Find where the given text appears and provide that cell's center as [X, Y] coordinate. 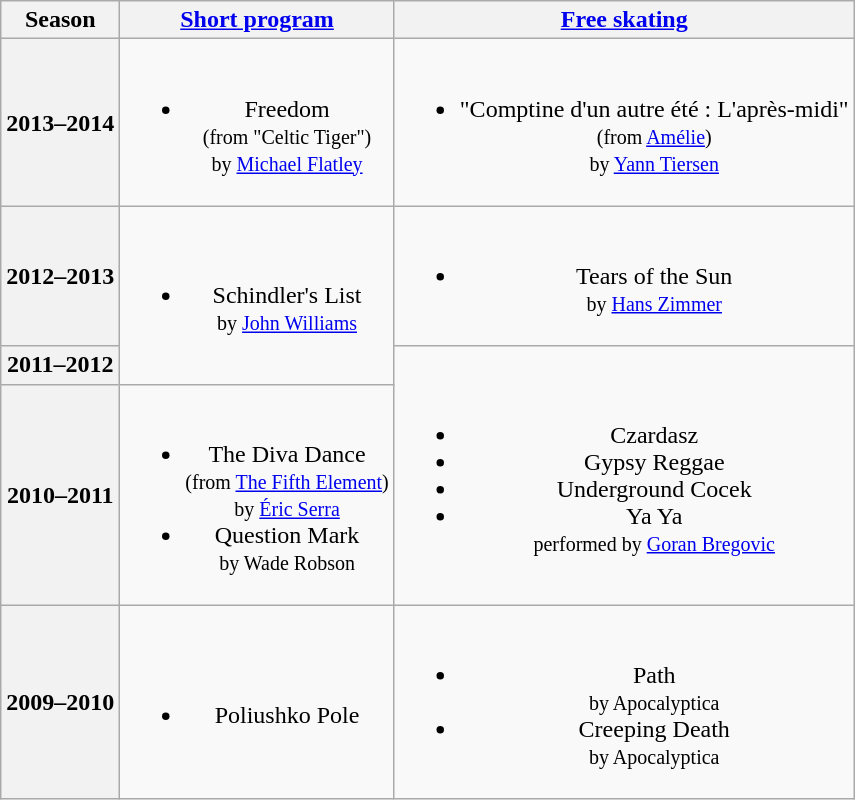
Free skating [624, 20]
Short program [257, 20]
2010–2011 [60, 494]
Freedom (from "Celtic Tiger") by Michael Flatley [257, 122]
2013–2014 [60, 122]
"Comptine d'un autre été : L'après-midi" (from Amélie) by Yann Tiersen [624, 122]
The Diva Dance (from The Fifth Element) by Éric Serra Question Mark by Wade Robson [257, 494]
CzardaszGypsy ReggaeUnderground CocekYa Ya performed by Goran Bregovic [624, 476]
2012–2013 [60, 276]
2009–2010 [60, 702]
Tears of the Sun by Hans Zimmer [624, 276]
Path by Apocalyptica Creeping Death by Apocalyptica [624, 702]
2011–2012 [60, 365]
Schindler's List by John Williams [257, 295]
Season [60, 20]
Poliushko Pole [257, 702]
